Return [x, y] of the center of cell containing provided text 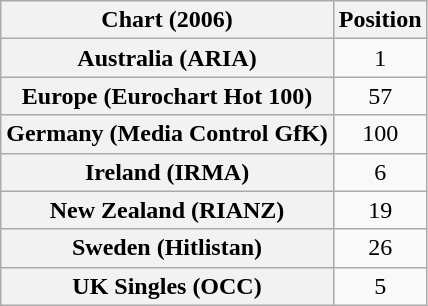
19 [380, 210]
Australia (ARIA) [168, 58]
Ireland (IRMA) [168, 172]
Chart (2006) [168, 20]
1 [380, 58]
57 [380, 96]
New Zealand (RIANZ) [168, 210]
Position [380, 20]
6 [380, 172]
UK Singles (OCC) [168, 286]
Europe (Eurochart Hot 100) [168, 96]
Sweden (Hitlistan) [168, 248]
Germany (Media Control GfK) [168, 134]
5 [380, 286]
26 [380, 248]
100 [380, 134]
